Search for the cell housing the specified text and yield its [X, Y] center coordinate. 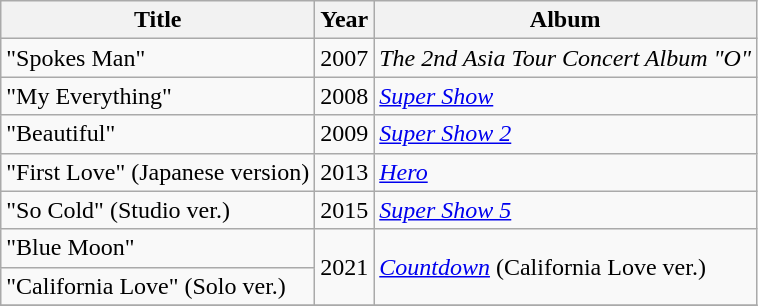
Countdown (California Love ver.) [566, 267]
2015 [344, 210]
Hero [566, 172]
2007 [344, 58]
2013 [344, 172]
"So Cold" (Studio ver.) [158, 210]
2008 [344, 96]
"Beautiful" [158, 134]
Album [566, 20]
"First Love" (Japanese version) [158, 172]
2009 [344, 134]
The 2nd Asia Tour Concert Album "O" [566, 58]
Super Show 5 [566, 210]
"California Love" (Solo ver.) [158, 286]
Year [344, 20]
Super Show 2 [566, 134]
"Spokes Man" [158, 58]
2021 [344, 267]
"Blue Moon" [158, 248]
Super Show [566, 96]
Title [158, 20]
"My Everything" [158, 96]
